Provide the [X, Y] coordinate of the cell's center where the given text is located.  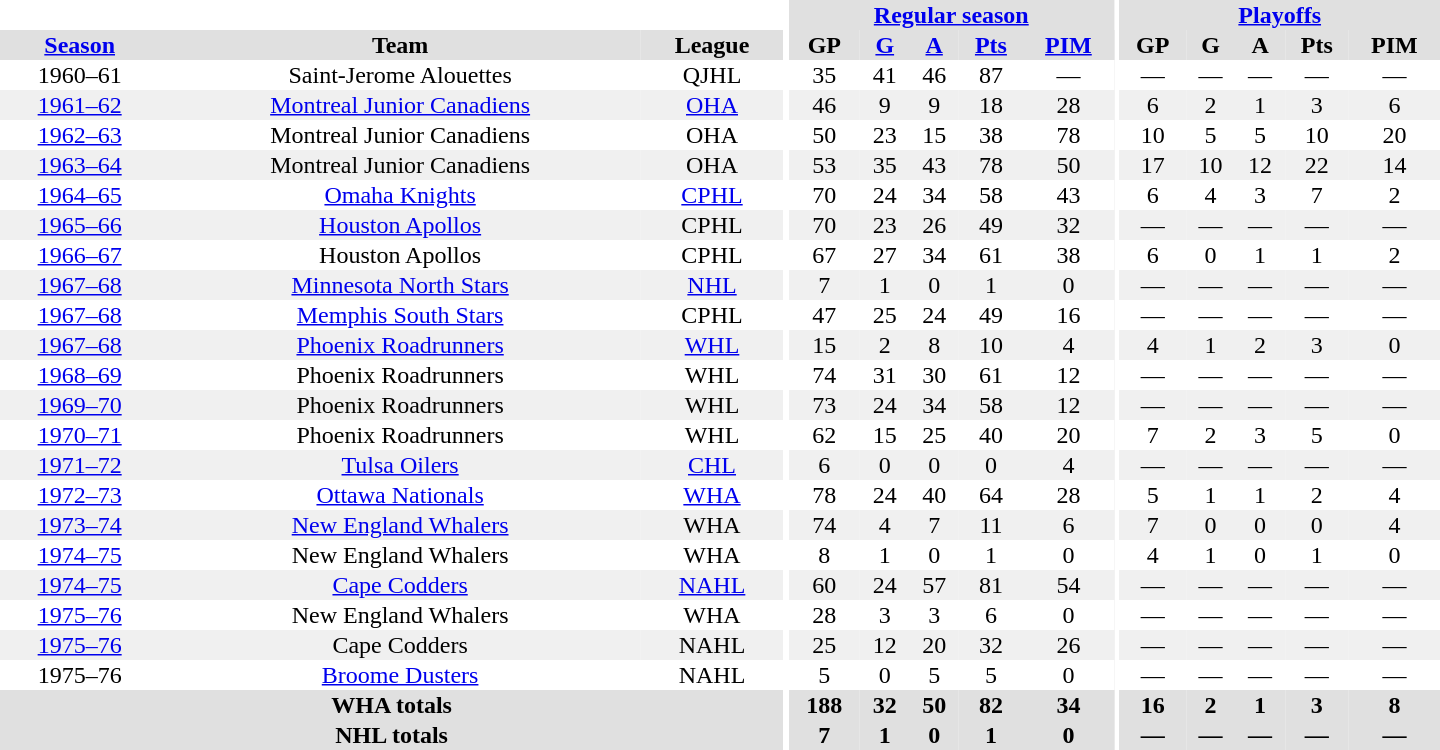
81 [991, 585]
14 [1394, 165]
27 [884, 255]
1968–69 [80, 375]
WHA totals [392, 705]
41 [884, 75]
1960–61 [80, 75]
30 [934, 375]
Broome Dusters [400, 675]
NHL totals [392, 735]
1963–64 [80, 165]
54 [1068, 585]
17 [1152, 165]
Ottawa Nationals [400, 495]
1962–63 [80, 135]
Omaha Knights [400, 195]
1973–74 [80, 525]
Season [80, 45]
22 [1317, 165]
Memphis South Stars [400, 315]
47 [824, 315]
18 [991, 105]
Saint-Jerome Alouettes [400, 75]
64 [991, 495]
NHL [712, 285]
1966–67 [80, 255]
53 [824, 165]
Tulsa Oilers [400, 465]
1969–70 [80, 405]
73 [824, 405]
Team [400, 45]
62 [824, 435]
Playoffs [1280, 15]
1971–72 [80, 465]
1965–66 [80, 225]
CHL [712, 465]
QJHL [712, 75]
87 [991, 75]
31 [884, 375]
League [712, 45]
1964–65 [80, 195]
1970–71 [80, 435]
82 [991, 705]
57 [934, 585]
60 [824, 585]
11 [991, 525]
Minnesota North Stars [400, 285]
1972–73 [80, 495]
Regular season [952, 15]
67 [824, 255]
188 [824, 705]
1961–62 [80, 105]
